Identify which cell holds the provided text, then report its (x, y) central coordinate. 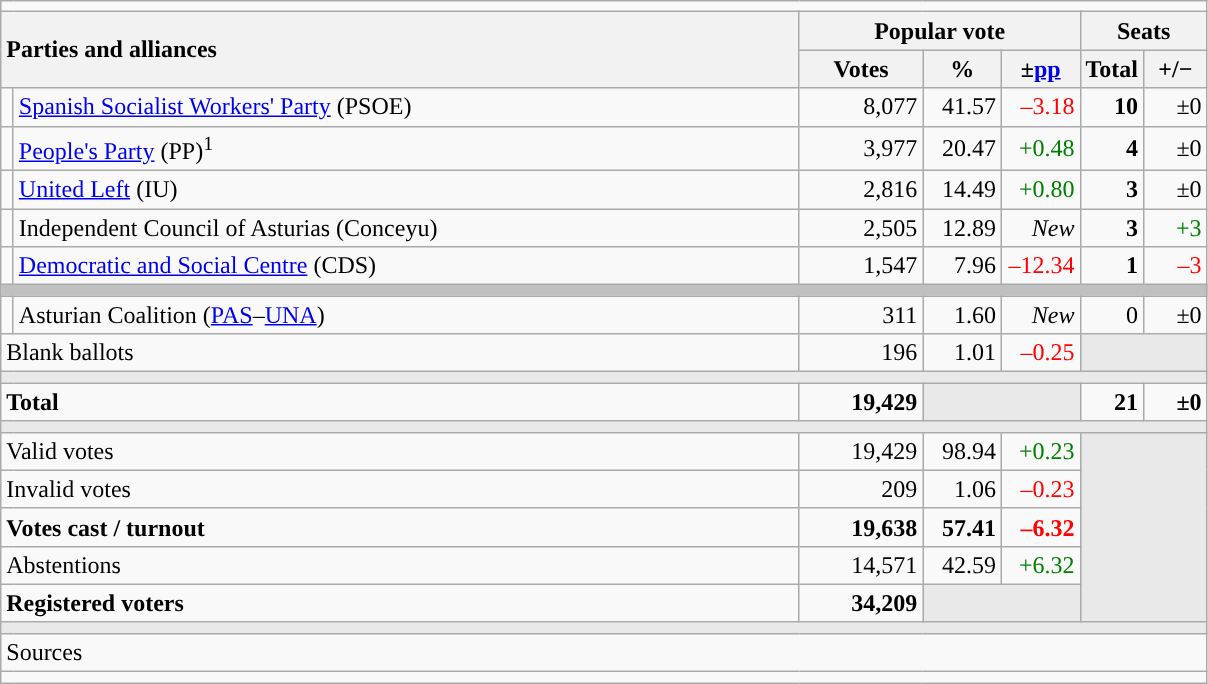
19,638 (861, 527)
+0.80 (1040, 190)
–3 (1176, 266)
Valid votes (400, 451)
% (962, 69)
–12.34 (1040, 266)
People's Party (PP)1 (406, 148)
12.89 (962, 228)
–3.18 (1040, 107)
0 (1112, 315)
98.94 (962, 451)
United Left (IU) (406, 190)
311 (861, 315)
–6.32 (1040, 527)
+/− (1176, 69)
Votes (861, 69)
1.01 (962, 353)
Registered voters (400, 603)
2,816 (861, 190)
209 (861, 489)
14,571 (861, 565)
–0.23 (1040, 489)
Democratic and Social Centre (CDS) (406, 266)
+0.23 (1040, 451)
20.47 (962, 148)
Parties and alliances (400, 50)
Seats (1144, 31)
Popular vote (940, 31)
Invalid votes (400, 489)
–0.25 (1040, 353)
34,209 (861, 603)
1,547 (861, 266)
14.49 (962, 190)
Independent Council of Asturias (Conceyu) (406, 228)
1 (1112, 266)
+6.32 (1040, 565)
21 (1112, 402)
4 (1112, 148)
7.96 (962, 266)
57.41 (962, 527)
41.57 (962, 107)
42.59 (962, 565)
3,977 (861, 148)
Votes cast / turnout (400, 527)
±pp (1040, 69)
Abstentions (400, 565)
10 (1112, 107)
8,077 (861, 107)
2,505 (861, 228)
+0.48 (1040, 148)
Asturian Coalition (PAS–UNA) (406, 315)
1.06 (962, 489)
Blank ballots (400, 353)
1.60 (962, 315)
Sources (604, 652)
+3 (1176, 228)
196 (861, 353)
Spanish Socialist Workers' Party (PSOE) (406, 107)
